Determine the (X, Y) coordinate at the center of the cell enclosing the given text.  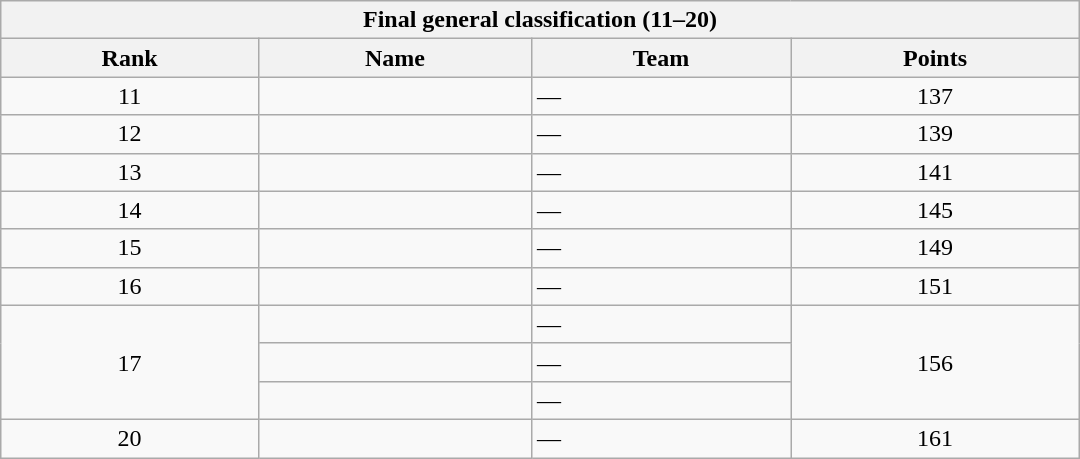
151 (936, 286)
137 (936, 96)
161 (936, 438)
17 (130, 362)
149 (936, 248)
Final general classification (11–20) (540, 20)
156 (936, 362)
16 (130, 286)
11 (130, 96)
20 (130, 438)
15 (130, 248)
139 (936, 134)
145 (936, 210)
141 (936, 172)
13 (130, 172)
Team (660, 58)
Name (394, 58)
14 (130, 210)
Rank (130, 58)
Points (936, 58)
12 (130, 134)
